Search for the cell housing the specified text and yield its (x, y) center coordinate. 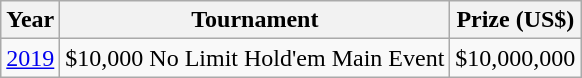
$10,000 No Limit Hold'em Main Event (255, 58)
Prize (US$) (516, 20)
Year (30, 20)
$10,000,000 (516, 58)
Tournament (255, 20)
2019 (30, 58)
